Extract the [X, Y] coordinate from the center of the cell holding the provided text.  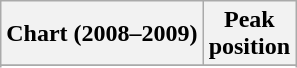
Peakposition [249, 34]
Chart (2008–2009) [102, 34]
